Return the (X, Y) coordinate for the center point of the cell that contains the specified text.  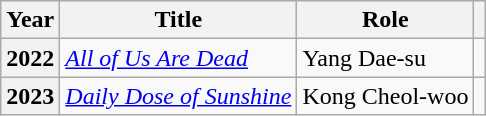
2023 (30, 96)
Kong Cheol-woo (386, 96)
All of Us Are Dead (178, 58)
Year (30, 20)
2022 (30, 58)
Role (386, 20)
Title (178, 20)
Yang Dae-su (386, 58)
Daily Dose of Sunshine (178, 96)
